Locate the cell with the specified text and output its (X, Y) center coordinate. 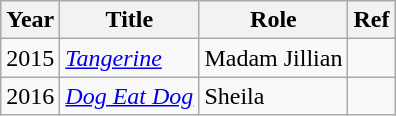
Sheila (274, 96)
Ref (372, 20)
Title (130, 20)
Tangerine (130, 58)
Madam Jillian (274, 58)
Role (274, 20)
Year (30, 20)
Dog Eat Dog (130, 96)
2015 (30, 58)
2016 (30, 96)
